Determine the (x, y) coordinate at the center of the cell enclosing the given text.  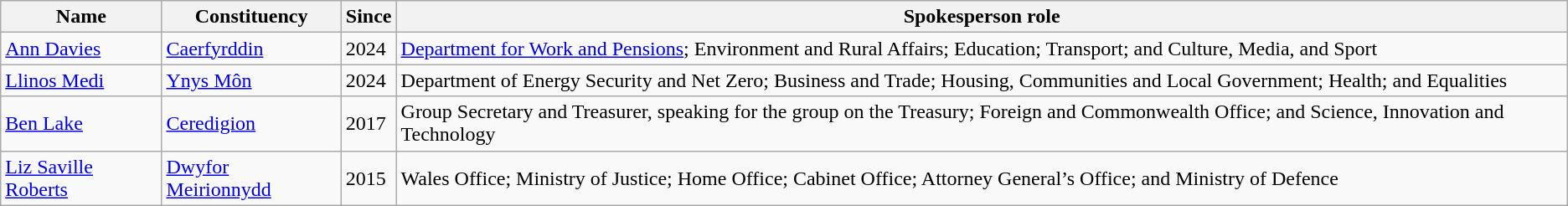
Name (81, 17)
2015 (369, 178)
Since (369, 17)
Llinos Medi (81, 80)
Group Secretary and Treasurer, speaking for the group on the Treasury; Foreign and Commonwealth Office; and Science, Innovation and Technology (982, 124)
Department of Energy Security and Net Zero; Business and Trade; Housing, Communities and Local Government; Health; and Equalities (982, 80)
Liz Saville Roberts (81, 178)
Ynys Môn (251, 80)
Ann Davies (81, 49)
Constituency (251, 17)
Department for Work and Pensions; Environment and Rural Affairs; Education; Transport; and Culture, Media, and Sport (982, 49)
Caerfyrddin (251, 49)
Wales Office; Ministry of Justice; Home Office; Cabinet Office; Attorney General’s Office; and Ministry of Defence (982, 178)
Spokesperson role (982, 17)
Ceredigion (251, 124)
2017 (369, 124)
Dwyfor Meirionnydd (251, 178)
Ben Lake (81, 124)
